For the text-containing cell, return its midpoint in [x, y] coordinate format. 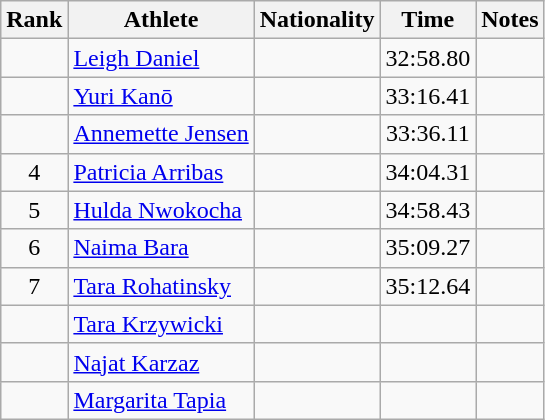
7 [34, 286]
Naima Bara [161, 248]
6 [34, 248]
5 [34, 210]
Najat Karzaz [161, 362]
Nationality [317, 20]
Tara Krzywicki [161, 324]
32:58.80 [428, 58]
Tara Rohatinsky [161, 286]
Margarita Tapia [161, 400]
Athlete [161, 20]
35:09.27 [428, 248]
33:16.41 [428, 96]
Rank [34, 20]
Time [428, 20]
4 [34, 172]
35:12.64 [428, 286]
33:36.11 [428, 134]
Hulda Nwokocha [161, 210]
Yuri Kanō [161, 96]
Notes [510, 20]
34:58.43 [428, 210]
Patricia Arribas [161, 172]
Annemette Jensen [161, 134]
34:04.31 [428, 172]
Leigh Daniel [161, 58]
